Locate the cell with the specified text and output its (x, y) center coordinate. 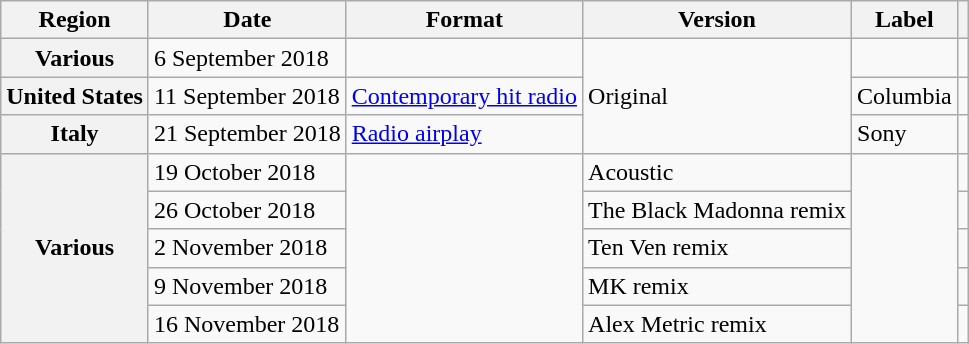
26 October 2018 (247, 210)
Original (718, 96)
9 November 2018 (247, 286)
Format (464, 20)
21 September 2018 (247, 134)
Sony (905, 134)
Alex Metric remix (718, 324)
Region (75, 20)
Label (905, 20)
6 September 2018 (247, 58)
United States (75, 96)
Ten Ven remix (718, 248)
Date (247, 20)
Radio airplay (464, 134)
The Black Madonna remix (718, 210)
Version (718, 20)
Italy (75, 134)
Acoustic (718, 172)
Columbia (905, 96)
2 November 2018 (247, 248)
19 October 2018 (247, 172)
11 September 2018 (247, 96)
Contemporary hit radio (464, 96)
MK remix (718, 286)
16 November 2018 (247, 324)
